Search for the cell housing the specified text and yield its [x, y] center coordinate. 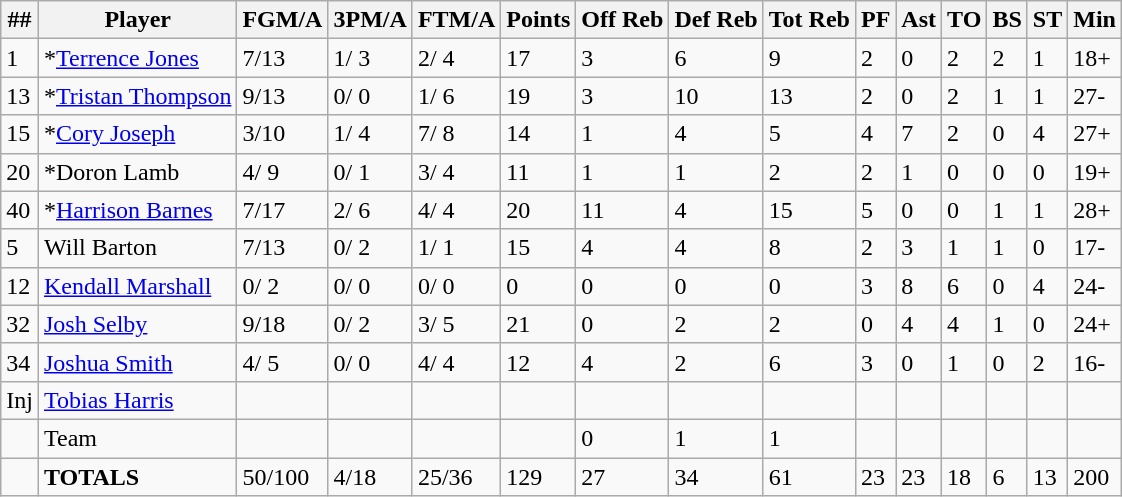
Kendall Marshall [137, 286]
9/18 [282, 324]
28+ [1095, 210]
Will Barton [137, 248]
Off Reb [622, 20]
Team [137, 438]
27+ [1095, 134]
3/ 4 [456, 172]
9/13 [282, 96]
*Cory Joseph [137, 134]
PF [875, 20]
1/ 1 [456, 248]
0/ 1 [370, 172]
2/ 6 [370, 210]
18 [964, 477]
ST [1047, 20]
Tobias Harris [137, 400]
19 [538, 96]
7/ 8 [456, 134]
61 [809, 477]
9 [809, 58]
TOTALS [137, 477]
17- [1095, 248]
19+ [1095, 172]
1/ 4 [370, 134]
FGM/A [282, 20]
50/100 [282, 477]
Tot Reb [809, 20]
10 [716, 96]
7/17 [282, 210]
17 [538, 58]
200 [1095, 477]
3PM/A [370, 20]
27 [622, 477]
Josh Selby [137, 324]
24- [1095, 286]
*Terrence Jones [137, 58]
32 [20, 324]
Player [137, 20]
FTM/A [456, 20]
14 [538, 134]
2/ 4 [456, 58]
16- [1095, 362]
*Doron Lamb [137, 172]
## [20, 20]
Ast [919, 20]
*Harrison Barnes [137, 210]
40 [20, 210]
TO [964, 20]
7 [919, 134]
4/ 5 [282, 362]
4/18 [370, 477]
24+ [1095, 324]
BS [1007, 20]
3/ 5 [456, 324]
4/ 9 [282, 172]
*Tristan Thompson [137, 96]
1/ 3 [370, 58]
1/ 6 [456, 96]
Min [1095, 20]
3/10 [282, 134]
27- [1095, 96]
25/36 [456, 477]
Joshua Smith [137, 362]
129 [538, 477]
Def Reb [716, 20]
21 [538, 324]
18+ [1095, 58]
Points [538, 20]
Inj [20, 400]
